Extract the [x, y] coordinate from the center of the cell holding the provided text.  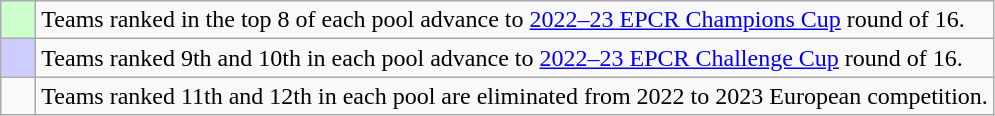
Teams ranked 9th and 10th in each pool advance to 2022–23 EPCR Challenge Cup round of 16. [515, 58]
Teams ranked in the top 8 of each pool advance to 2022–23 EPCR Champions Cup round of 16. [515, 20]
Teams ranked 11th and 12th in each pool are eliminated from 2022 to 2023 European competition. [515, 96]
